Scan for the cell matching the given text and deliver its [X, Y] coordinate at center. 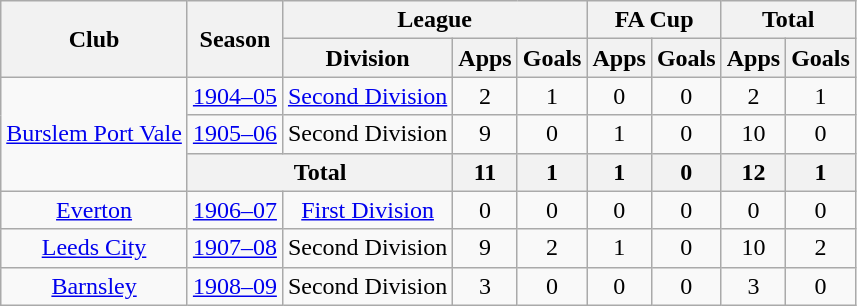
Everton [94, 210]
Barnsley [94, 286]
League [434, 20]
Leeds City [94, 248]
Season [234, 39]
Club [94, 39]
FA Cup [654, 20]
First Division [367, 210]
1905–06 [234, 134]
1906–07 [234, 210]
1908–09 [234, 286]
11 [485, 172]
1904–05 [234, 96]
Burslem Port Vale [94, 134]
1907–08 [234, 248]
12 [753, 172]
Division [367, 58]
